Detect which cell encompasses the target text, then output its [x, y] center coordinate. 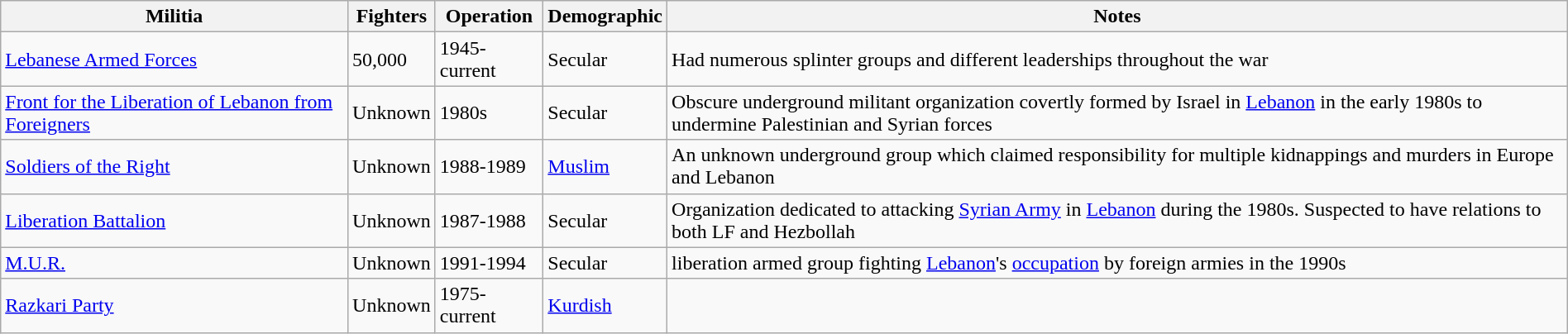
1945-current [490, 60]
1975-current [490, 306]
liberation armed group fighting Lebanon's occupation by foreign armies in the 1990s [1118, 263]
Muslim [605, 167]
Notes [1118, 17]
Soldiers of the Right [174, 167]
Liberation Battalion [174, 220]
An unknown underground group which claimed responsibility for multiple kidnappings and murders in Europe and Lebanon [1118, 167]
Razkari Party [174, 306]
Had numerous splinter groups and different leaderships throughout the war [1118, 60]
Lebanese Armed Forces [174, 60]
Kurdish [605, 306]
1988-1989 [490, 167]
Obscure underground militant organization covertly formed by Israel in Lebanon in the early 1980s to undermine Palestinian and Syrian forces [1118, 112]
Organization dedicated to attacking Syrian Army in Lebanon during the 1980s. Suspected to have relations to both LF and Hezbollah [1118, 220]
1980s [490, 112]
Fighters [392, 17]
Operation [490, 17]
Demographic [605, 17]
Militia [174, 17]
1991-1994 [490, 263]
Front for the Liberation of Lebanon from Foreigners [174, 112]
M.U.R. [174, 263]
1987-1988 [490, 220]
50,000 [392, 60]
